Return [x, y] of the center of cell containing provided text 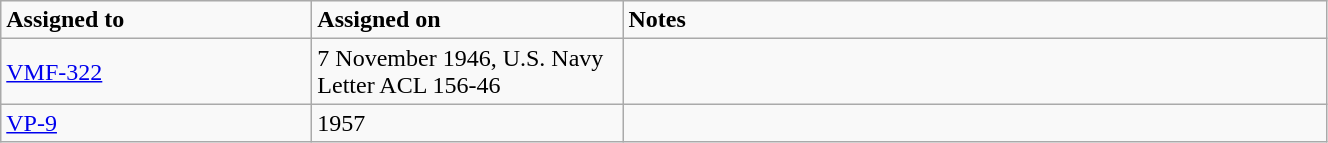
VP-9 [156, 123]
Assigned on [468, 20]
VMF-322 [156, 72]
7 November 1946, U.S. Navy Letter ACL 156-46 [468, 72]
Assigned to [156, 20]
Notes [975, 20]
1957 [468, 123]
